Capture the cell that displays the provided text and extract its (X, Y) central coordinate. 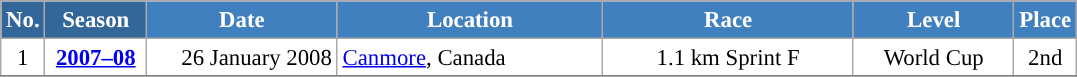
1.1 km Sprint F (728, 58)
No. (23, 20)
Level (934, 20)
2nd (1045, 58)
Season (96, 20)
Date (242, 20)
Location (470, 20)
1 (23, 58)
Place (1045, 20)
World Cup (934, 58)
26 January 2008 (242, 58)
2007–08 (96, 58)
Race (728, 20)
Canmore, Canada (470, 58)
